Locate the cell with the specified text and output its [X, Y] center coordinate. 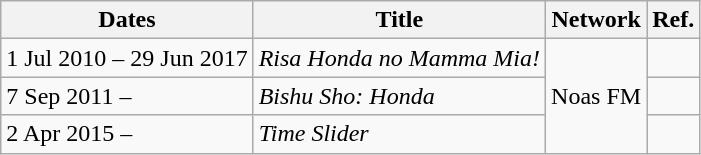
7 Sep 2011 – [127, 96]
Risa Honda no Mamma Mia! [399, 58]
Dates [127, 20]
Time Slider [399, 134]
1 Jul 2010 – 29 Jun 2017 [127, 58]
Title [399, 20]
Network [596, 20]
2 Apr 2015 – [127, 134]
Bishu Sho: Honda [399, 96]
Ref. [674, 20]
Noas FM [596, 96]
